Extract the (X, Y) coordinate from the center of the cell holding the provided text.  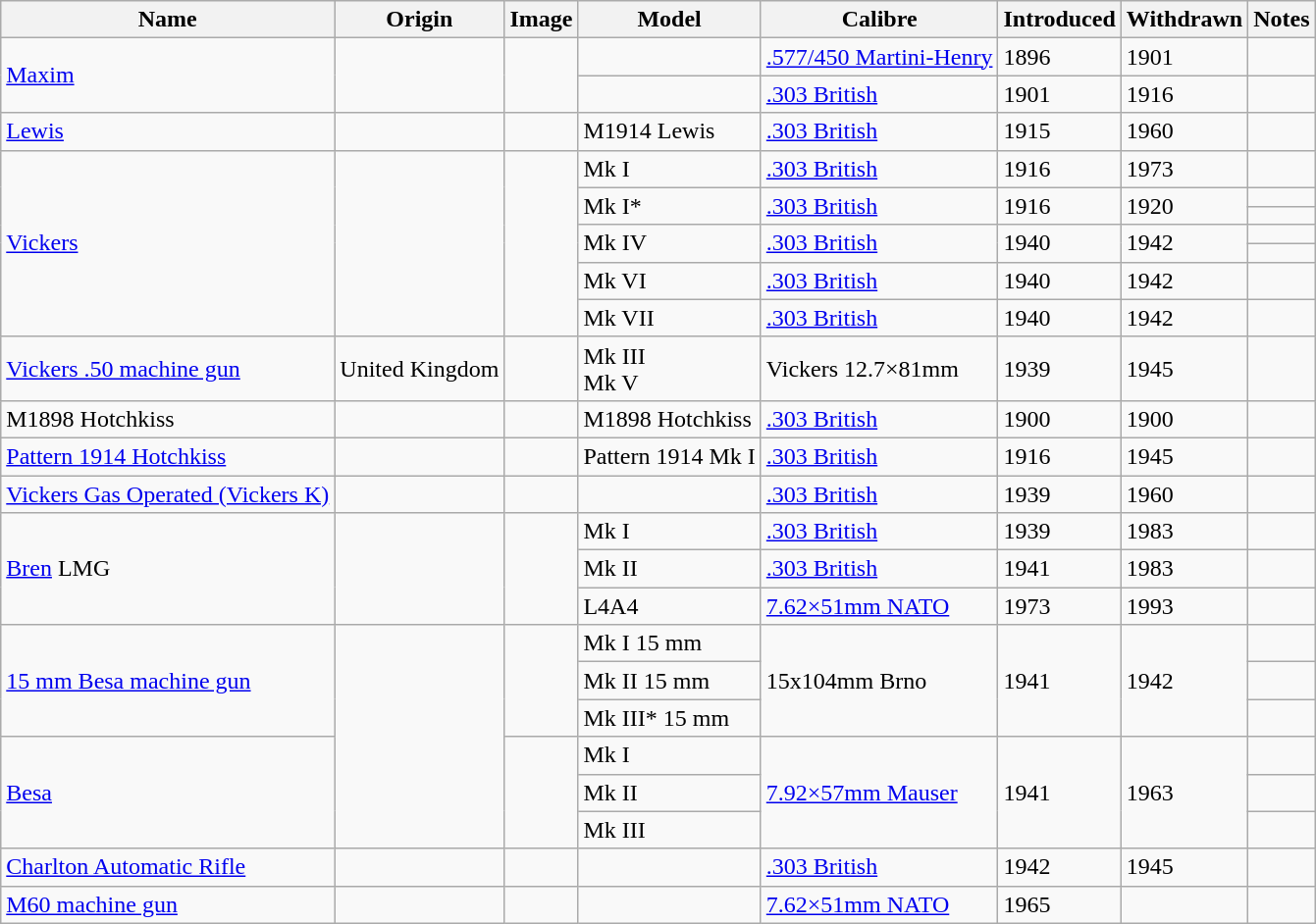
Withdrawn (1184, 20)
Vickers 12.7×81mm (879, 369)
Vickers Gas Operated (Vickers K) (168, 493)
1965 (1060, 904)
M1914 Lewis (669, 131)
United Kingdom (420, 369)
7.92×57mm Mauser (879, 793)
.577/450 Martini-Henry (879, 57)
Mk III (669, 830)
Bren LMG (168, 569)
Origin (420, 20)
Model (669, 20)
Besa (168, 793)
Mk VI (669, 281)
Vickers .50 machine gun (168, 369)
Image (542, 20)
1915 (1060, 131)
Calibre (879, 20)
L4A4 (669, 606)
15 mm Besa machine gun (168, 681)
1993 (1184, 606)
15x104mm Brno (879, 681)
Mk IV (669, 243)
Lewis (168, 131)
Name (168, 20)
Notes (1282, 20)
1963 (1184, 793)
Mk IIIMk V (669, 369)
Introduced (1060, 20)
Pattern 1914 Hotchkiss (168, 456)
Pattern 1914 Mk I (669, 456)
Mk III* 15 mm (669, 718)
1896 (1060, 57)
Charlton Automatic Rifle (168, 867)
M60 machine gun (168, 904)
Mk VII (669, 318)
1920 (1184, 206)
Vickers (168, 243)
Mk I* (669, 206)
Mk II 15 mm (669, 681)
Mk I 15 mm (669, 643)
Maxim (168, 76)
